From the cell containing the given text, extract its center point as (x, y) coordinate. 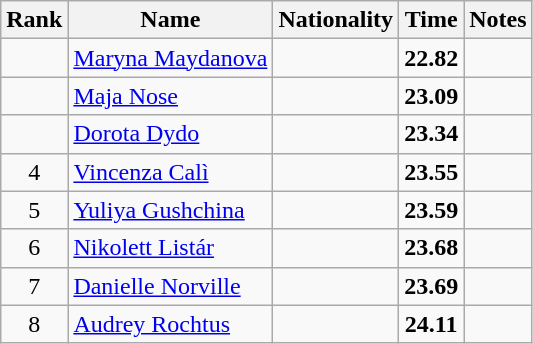
Maryna Maydanova (170, 58)
Audrey Rochtus (170, 324)
24.11 (432, 324)
23.34 (432, 134)
23.69 (432, 286)
23.59 (432, 210)
Danielle Norville (170, 286)
Time (432, 20)
23.55 (432, 172)
8 (34, 324)
Vincenza Calì (170, 172)
Notes (498, 20)
Maja Nose (170, 96)
Rank (34, 20)
5 (34, 210)
Nikolett Listár (170, 248)
23.09 (432, 96)
Nationality (336, 20)
Name (170, 20)
22.82 (432, 58)
7 (34, 286)
23.68 (432, 248)
Dorota Dydo (170, 134)
6 (34, 248)
Yuliya Gushchina (170, 210)
4 (34, 172)
